Search for the cell housing the specified text and yield its (X, Y) center coordinate. 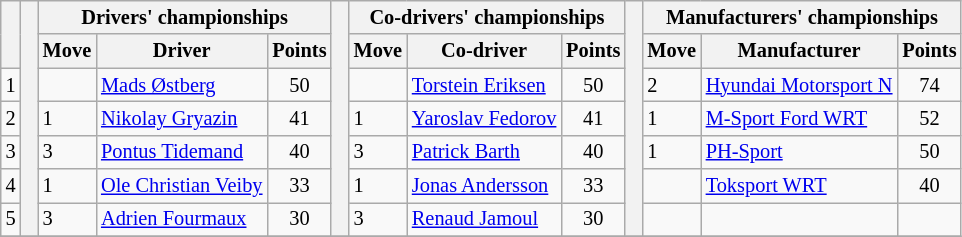
Nikolay Gryazin (182, 118)
PH-Sport (800, 152)
Manufacturers' championships (802, 17)
Patrick Barth (484, 152)
Drivers' championships (185, 17)
Mads Østberg (182, 85)
4 (11, 186)
Co-drivers' championships (488, 17)
5 (11, 219)
Hyundai Motorsport N (800, 85)
Jonas Andersson (484, 186)
Manufacturer (800, 51)
52 (929, 118)
Yaroslav Fedorov (484, 118)
Renaud Jamoul (484, 219)
M-Sport Ford WRT (800, 118)
Adrien Fourmaux (182, 219)
Toksport WRT (800, 186)
Ole Christian Veiby (182, 186)
Driver (182, 51)
Pontus Tidemand (182, 152)
Torstein Eriksen (484, 85)
74 (929, 85)
Co-driver (484, 51)
